Search for the cell housing the specified text and yield its (x, y) center coordinate. 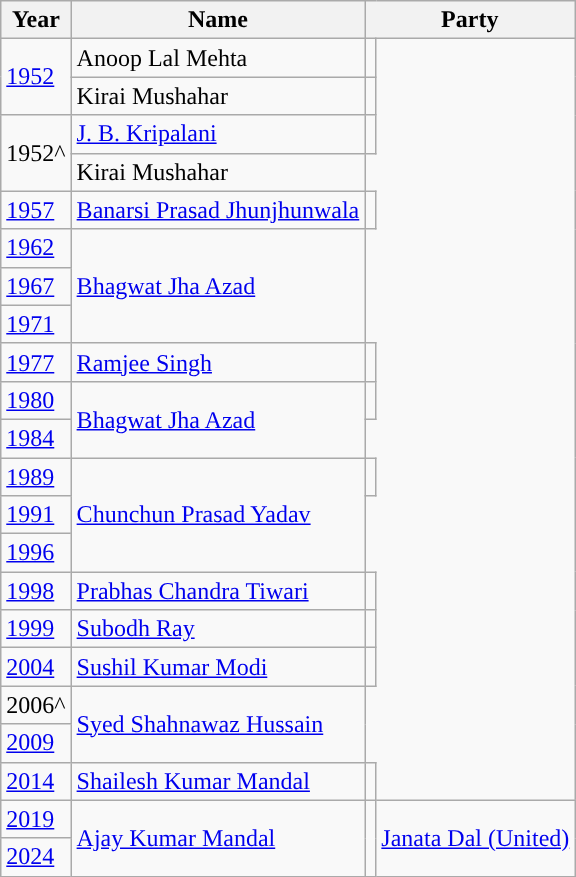
1999 (36, 629)
1962 (36, 248)
1977 (36, 362)
1967 (36, 286)
1991 (36, 515)
Sushil Kumar Modi (218, 667)
2004 (36, 667)
2009 (36, 743)
1989 (36, 477)
1996 (36, 553)
2014 (36, 781)
Banarsi Prasad Jhunjhunwala (218, 210)
1984 (36, 438)
Anoop Lal Mehta (218, 58)
1957 (36, 210)
1980 (36, 400)
J. B. Kripalani (218, 134)
Ramjee Singh (218, 362)
Year (36, 20)
Subodh Ray (218, 629)
Janata Dal (United) (476, 838)
1952 (36, 77)
2024 (36, 857)
Chunchun Prasad Yadav (218, 515)
Prabhas Chandra Tiwari (218, 591)
Syed Shahnawaz Hussain (218, 724)
2019 (36, 819)
Ajay Kumar Mandal (218, 838)
2006^ (36, 705)
Party (470, 20)
1971 (36, 324)
Shailesh Kumar Mandal (218, 781)
1998 (36, 591)
Name (218, 20)
1952^ (36, 153)
